Pinpoint the cell where the given text exists, returning its (x, y) midpoint coordinate. 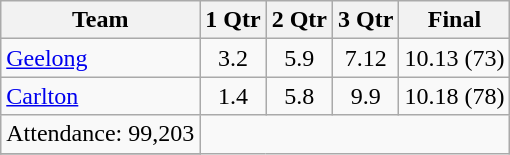
3 Qtr (366, 20)
Final (454, 20)
Team (100, 20)
5.9 (299, 58)
10.18 (78) (454, 96)
Attendance: 99,203 (100, 134)
9.9 (366, 96)
3.2 (233, 58)
1.4 (233, 96)
10.13 (73) (454, 58)
Geelong (100, 58)
7.12 (366, 58)
1 Qtr (233, 20)
Carlton (100, 96)
2 Qtr (299, 20)
5.8 (299, 96)
